Return the (X, Y) coordinate for the center point of the cell that contains the specified text.  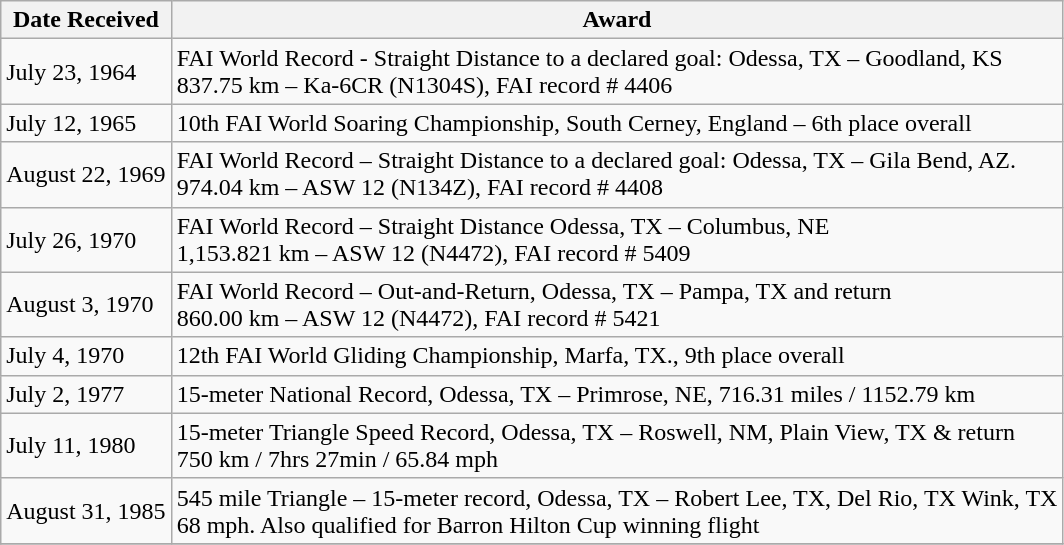
August 22, 1969 (86, 174)
10th FAI World Soaring Championship, South Cerney, England – 6th place overall (617, 123)
July 11, 1980 (86, 446)
July 23, 1964 (86, 72)
July 2, 1977 (86, 394)
545 mile Triangle – 15-meter record, Odessa, TX – Robert Lee, TX, Del Rio, TX Wink, TX68 mph. Also qualified for Barron Hilton Cup winning flight (617, 510)
12th FAI World Gliding Championship, Marfa, TX., 9th place overall (617, 356)
August 31, 1985 (86, 510)
15-meter Triangle Speed Record, Odessa, TX – Roswell, NM, Plain View, TX & return750 km / 7hrs 27min / 65.84 mph (617, 446)
FAI World Record – Straight Distance to a declared goal: Odessa, TX – Gila Bend, AZ.974.04 km – ASW 12 (N134Z), FAI record # 4408 (617, 174)
Award (617, 20)
FAI World Record – Out-and-Return, Odessa, TX – Pampa, TX and return860.00 km – ASW 12 (N4472), FAI record # 5421 (617, 304)
July 26, 1970 (86, 240)
15-meter National Record, Odessa, TX – Primrose, NE, 716.31 miles / 1152.79 km (617, 394)
July 4, 1970 (86, 356)
August 3, 1970 (86, 304)
July 12, 1965 (86, 123)
FAI World Record - Straight Distance to a declared goal: Odessa, TX – Goodland, KS837.75 km – Ka-6CR (N1304S), FAI record # 4406 (617, 72)
FAI World Record – Straight Distance Odessa, TX – Columbus, NE1,153.821 km – ASW 12 (N4472), FAI record # 5409 (617, 240)
Date Received (86, 20)
